Identify which cell holds the provided text, then report its [x, y] central coordinate. 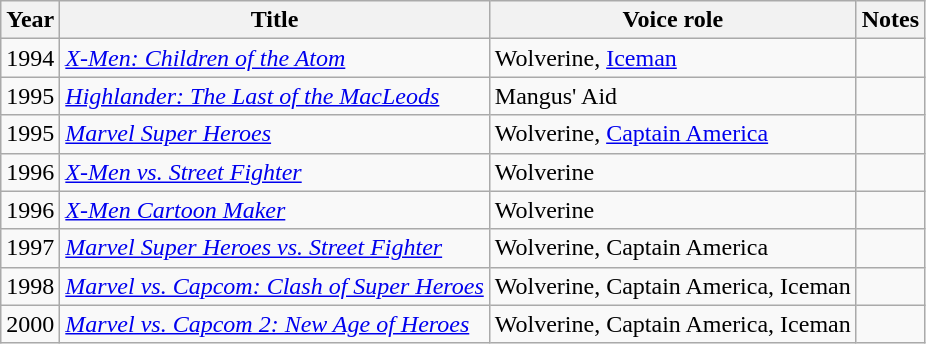
1994 [30, 58]
X-Men: Children of the Atom [274, 58]
1998 [30, 286]
Marvel vs. Capcom: Clash of Super Heroes [274, 286]
Wolverine, Iceman [672, 58]
Title [274, 20]
Year [30, 20]
Voice role [672, 20]
X-Men Cartoon Maker [274, 210]
Notes [890, 20]
1997 [30, 248]
Marvel vs. Capcom 2: New Age of Heroes [274, 324]
Marvel Super Heroes vs. Street Fighter [274, 248]
Highlander: The Last of the MacLeods [274, 96]
2000 [30, 324]
Marvel Super Heroes [274, 134]
X-Men vs. Street Fighter [274, 172]
Mangus' Aid [672, 96]
